Identify which cell holds the provided text, then report its (x, y) central coordinate. 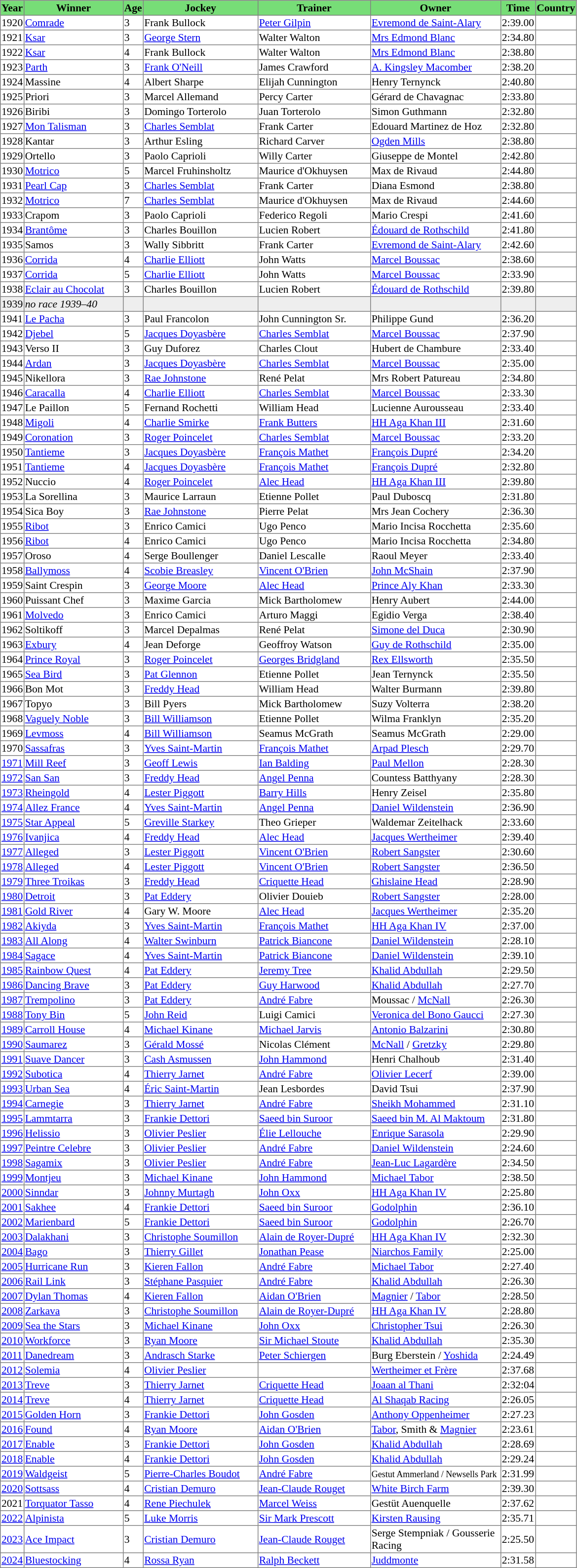
Ballymoss (73, 571)
Arpad Plesch (435, 748)
2:30.90 (518, 630)
Jockey (200, 8)
2:42.80 (518, 156)
1934 (12, 230)
Christopher Tsui (435, 1326)
Country (556, 8)
Bill Pyers (200, 704)
2000 (12, 1192)
Moussac / McNall (435, 1000)
Sinndar (73, 1192)
Nuccio (73, 482)
White Birch Farm (435, 1489)
Luigi Camici (314, 1015)
Star Appeal (73, 822)
Henri Chalhoub (435, 1059)
Topyo (73, 704)
Fernand Rochetti (200, 408)
Bon Mot (73, 689)
1966 (12, 689)
2022 (12, 1518)
Peter Schiergen (314, 1355)
Enrique Sarasola (435, 1133)
Countess Batthyany (435, 778)
Georges Bridgland (314, 659)
Barry Hills (314, 793)
2:36.50 (518, 867)
Simon Guthmann (435, 112)
2:34.20 (518, 452)
Suave Dancer (73, 1059)
Verso II (73, 348)
1978 (12, 867)
Scobie Breasley (200, 571)
Peter Gilpin (314, 23)
Willy Carter (314, 156)
Olivier Douieb (314, 896)
2:31.10 (518, 1104)
Luke Morris (200, 1518)
2:27.70 (518, 985)
James Crawford (314, 67)
Simone del Duca (435, 630)
1970 (12, 748)
Montjeu (73, 1178)
John Cunnington Sr. (314, 319)
Rainbow Quest (73, 970)
2003 (12, 1237)
Marcel Weiss (314, 1503)
1976 (12, 837)
Nicolas Clément (314, 1044)
2:44.80 (518, 171)
1958 (12, 571)
Theo Grieper (314, 822)
Saeed bin M. Al Maktoum (435, 1118)
1972 (12, 778)
2019 (12, 1474)
Joaan al Thani (435, 1385)
2:28.90 (518, 881)
Ortello (73, 156)
2:32:04 (518, 1385)
2016 (12, 1429)
1952 (12, 482)
1993 (12, 1089)
Sagace (73, 956)
1992 (12, 1074)
Richard Carver (314, 141)
2014 (12, 1400)
Rossa Ryan (200, 1560)
Marienbard (73, 1222)
Pierre Pelat (314, 511)
2018 (12, 1459)
Pat Glennon (200, 674)
Bago (73, 1252)
Wilma Franklyn (435, 719)
2:29.00 (518, 733)
2:30.80 (518, 1030)
Geoff Lewis (200, 763)
1926 (12, 112)
1991 (12, 1059)
Crapom (73, 215)
Serge Boullenger (200, 556)
Juan Torterolo (314, 112)
John Reid (200, 1015)
Levmoss (73, 733)
Waldgeist (73, 1474)
2:31.58 (518, 1560)
Maxime Garcia (200, 600)
Stéphane Pasquier (200, 1281)
1936 (12, 260)
Waldemar Zeitelhack (435, 822)
1968 (12, 719)
1990 (12, 1044)
Raoul Meyer (435, 556)
1925 (12, 97)
1981 (12, 911)
1965 (12, 674)
2:35.30 (518, 1340)
1946 (12, 393)
2:38.40 (518, 615)
Parth (73, 67)
2:31.40 (518, 1059)
1962 (12, 630)
2005 (12, 1266)
1921 (12, 38)
1924 (12, 82)
2:32.30 (518, 1237)
George Moore (200, 585)
2:42.60 (518, 245)
2:39.10 (518, 956)
Age (133, 8)
1960 (12, 600)
Brantôme (73, 230)
Comrade (73, 23)
Jonathan Pease (314, 1252)
1982 (12, 926)
2010 (12, 1340)
Elijah Cunnington (314, 82)
Nikellora (73, 378)
Alpinista (73, 1518)
1923 (12, 67)
McNall / Gretzky (435, 1044)
2:35.71 (518, 1518)
2:38.60 (518, 260)
2:30.60 (518, 852)
1954 (12, 511)
Mill Reef (73, 763)
1959 (12, 585)
1941 (12, 319)
1998 (12, 1163)
Sottsass (73, 1489)
Rex Ellsworth (435, 659)
Niarchos Family (435, 1252)
Philippe Gund (435, 319)
2:26.70 (518, 1222)
Pearl Cap (73, 186)
Priori (73, 97)
Juddmonte (435, 1560)
1961 (12, 615)
2:33.20 (518, 437)
1951 (12, 467)
Marcel Fruhinsholtz (200, 171)
2006 (12, 1281)
1969 (12, 733)
Saumarez (73, 1044)
Puissant Chef (73, 600)
Charlie Smirke (200, 422)
2:33.60 (518, 822)
Sheikh Mohammed (435, 1104)
Exbury (73, 645)
1986 (12, 985)
Jean Lesbordes (314, 1089)
Danedream (73, 1355)
Sica Boy (73, 511)
Tabor, Smith & Magnier (435, 1429)
Urban Sea (73, 1089)
1953 (12, 497)
Tony Bin (73, 1015)
Mon Talisman (73, 126)
Carroll House (73, 1030)
2:28.10 (518, 941)
Le Pacha (73, 319)
Domingo Torterolo (200, 112)
2011 (12, 1355)
Golden Horn (73, 1415)
2:24.60 (518, 1148)
7 (133, 200)
Ace Impact (73, 1539)
Percy Carter (314, 97)
Éric Saint-Martin (200, 1089)
1967 (12, 704)
Workforce (73, 1340)
1964 (12, 659)
2024 (12, 1560)
2:23.61 (518, 1429)
Albert Sharpe (200, 82)
Guy Harwood (314, 985)
Gérald Mossé (200, 1044)
Jean-Luc Lagardère (435, 1163)
Henry Zeisel (435, 793)
Allez France (73, 807)
1999 (12, 1178)
Suzy Volterra (435, 704)
1948 (12, 422)
2:31.60 (518, 422)
Gary W. Moore (200, 911)
1931 (12, 186)
Dalakhani (73, 1237)
Lucienne Aurousseau (435, 408)
1975 (12, 822)
Al Shaqab Racing (435, 1400)
Djebel (73, 334)
1974 (12, 807)
Ralph Beckett (314, 1560)
Carnegie (73, 1104)
2:36.90 (518, 807)
Guy de Rothschild (435, 645)
1988 (12, 1015)
2:41.60 (518, 215)
2:27.30 (518, 1015)
2:28.80 (518, 1311)
2:36.10 (518, 1207)
1996 (12, 1133)
Coronation (73, 437)
George Stern (200, 38)
2:36.30 (518, 511)
Henry Ternynck (435, 82)
1985 (12, 970)
Ian Balding (314, 763)
2:27.40 (518, 1266)
Arthur Esling (200, 141)
1947 (12, 408)
Marcel Depalmas (200, 630)
Thierry Gillet (200, 1252)
2:44.60 (518, 200)
Hurricane Run (73, 1266)
Sakhee (73, 1207)
Sea the Stars (73, 1326)
Guy Duforez (200, 348)
Saint Crespin (73, 585)
2:28.50 (518, 1296)
Marcel Allemand (200, 97)
1973 (12, 793)
2002 (12, 1222)
1950 (12, 452)
Mrs Jean Cochery (435, 511)
Sir Mark Prescott (314, 1518)
Gestut Ammerland / Newsells Park (435, 1474)
Owner (435, 8)
Mario Crespi (435, 215)
1989 (12, 1030)
2:41.80 (518, 230)
John McShain (435, 571)
2007 (12, 1296)
1980 (12, 896)
Helissio (73, 1133)
Akiyda (73, 926)
2:29.50 (518, 970)
1963 (12, 645)
Kirsten Rausing (435, 1518)
Michael Jarvis (314, 1030)
Arturo Maggi (314, 615)
1945 (12, 378)
Maurice Larraun (200, 497)
Le Paillon (73, 408)
Solemia (73, 1370)
Biribi (73, 112)
Ivanjica (73, 837)
2:44.00 (518, 600)
Edouard Martinez de Hoz (435, 126)
2020 (12, 1489)
Cash Asmussen (200, 1059)
Daniel Lescalle (314, 556)
Prince Royal (73, 659)
2:24.49 (518, 1355)
Wally Sibbritt (200, 245)
1995 (12, 1118)
2:33.90 (518, 274)
2:26.05 (518, 1400)
A. Kingsley Macomber (435, 67)
2:39.40 (518, 837)
Gérard de Chavagnac (435, 97)
Vaguely Noble (73, 719)
1956 (12, 541)
Lammtarra (73, 1118)
Magnier / Tabor (435, 1296)
Walter Burmann (435, 689)
Trainer (314, 8)
1922 (12, 52)
2023 (12, 1539)
Frank O'Neill (200, 67)
Burg Eberstein / Yoshida (435, 1355)
2008 (12, 1311)
2017 (12, 1444)
Anthony Oppenheimer (435, 1415)
1938 (12, 289)
Mrs Robert Patureau (435, 378)
2009 (12, 1326)
Subotica (73, 1074)
1930 (12, 171)
2:38.50 (518, 1178)
1997 (12, 1148)
2021 (12, 1503)
2:29.80 (518, 1044)
Olivier Lecerf (435, 1074)
Ardan (73, 363)
1939 (12, 304)
Zarkava (73, 1311)
Walter Swinburn (200, 941)
Three Troikas (73, 881)
1979 (12, 881)
Ghislaine Head (435, 881)
Prince Aly Khan (435, 585)
Veronica del Bono Gaucci (435, 1015)
Antonio Balzarini (435, 1030)
Ogden Mills (435, 141)
1994 (12, 1104)
2012 (12, 1370)
1957 (12, 556)
2:28.00 (518, 896)
1987 (12, 1000)
Diana Esmond (435, 186)
1935 (12, 245)
2:25.80 (518, 1192)
Jeremy Tree (314, 970)
1929 (12, 156)
Found (73, 1429)
Gestüt Auenquelle (435, 1503)
Frank Butters (314, 422)
Paul Francolon (200, 319)
1977 (12, 852)
La Sorellina (73, 497)
Caracalla (73, 393)
1928 (12, 141)
2:37.62 (518, 1503)
2:36.20 (518, 319)
2015 (12, 1415)
Eclair au Chocolat (73, 289)
Time (518, 8)
2:37.68 (518, 1370)
2:29.24 (518, 1459)
Molvedo (73, 615)
Hubert de Chambure (435, 348)
1920 (12, 23)
2:37.00 (518, 926)
Geoffroy Watson (314, 645)
2:39.30 (518, 1489)
Detroit (73, 896)
David Tsui (435, 1089)
Serge Stempniak / Gousserie Racing (435, 1539)
2:25.50 (518, 1539)
1937 (12, 274)
1927 (12, 126)
Peintre Celebre (73, 1148)
2:35.80 (518, 793)
2004 (12, 1252)
Johnny Murtagh (200, 1192)
Trempolino (73, 1000)
1949 (12, 437)
Winner (73, 8)
Henry Aubert (435, 600)
2:31.99 (518, 1474)
Soltikoff (73, 630)
no race 1939–40 (73, 304)
2:34.50 (518, 1163)
Andrasch Starke (200, 1355)
All Along (73, 941)
1943 (12, 348)
1942 (12, 334)
Gold River (73, 911)
Sagamix (73, 1163)
Greville Starkey (200, 822)
Torquator Tasso (73, 1503)
Dancing Brave (73, 985)
1933 (12, 215)
Pierre-Charles Boudot (200, 1474)
Rene Piechulek (200, 1503)
Jean Ternynck (435, 674)
Sassafras (73, 748)
2:33.80 (518, 97)
1944 (12, 363)
Jean Deforge (200, 645)
Kantar (73, 141)
Bluestocking (73, 1560)
Oroso (73, 556)
2:27.23 (518, 1415)
Élie Lellouche (314, 1133)
2:29.70 (518, 748)
Rheingold (73, 793)
2013 (12, 1385)
Year (12, 8)
2:35.60 (518, 526)
2:25.00 (518, 1252)
Charles Clout (314, 348)
Egidio Verga (435, 615)
Rail Link (73, 1281)
Samos (73, 245)
Massine (73, 82)
2:29.90 (518, 1133)
Sea Bird (73, 674)
2001 (12, 1207)
2:28.69 (518, 1444)
Dylan Thomas (73, 1296)
1984 (12, 956)
San San (73, 778)
Paul Mellon (435, 763)
1971 (12, 763)
1955 (12, 526)
Paul Duboscq (435, 497)
Giuseppe de Montel (435, 156)
Migoli (73, 422)
2:40.80 (518, 82)
Wertheimer et Frère (435, 1370)
Sir Michael Stoute (314, 1340)
1932 (12, 200)
1983 (12, 941)
Federico Regoli (314, 215)
